Extract the (x, y) coordinate from the center of the cell holding the provided text.  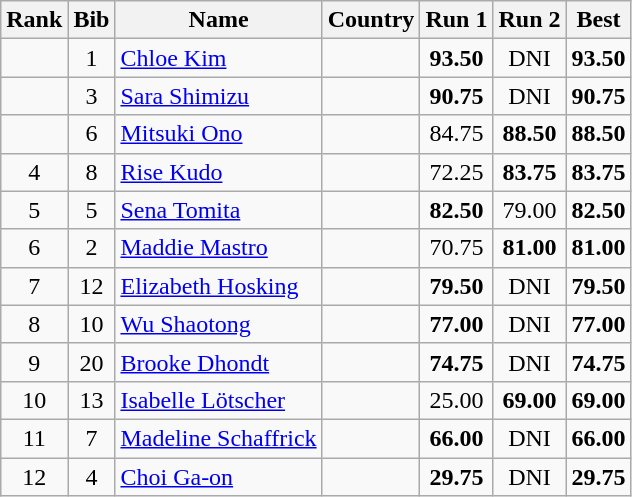
9 (34, 362)
Brooke Dhondt (218, 362)
20 (92, 362)
Elizabeth Hosking (218, 286)
Name (218, 20)
Mitsuki Ono (218, 134)
1 (92, 58)
11 (34, 438)
Run 2 (530, 20)
Chloe Kim (218, 58)
Madeline Schaffrick (218, 438)
25.00 (456, 400)
Sara Shimizu (218, 96)
72.25 (456, 172)
Choi Ga-on (218, 477)
Country (371, 20)
Maddie Mastro (218, 248)
70.75 (456, 248)
Best (598, 20)
Isabelle Lötscher (218, 400)
Bib (92, 20)
Rank (34, 20)
Sena Tomita (218, 210)
Rise Kudo (218, 172)
3 (92, 96)
79.00 (530, 210)
84.75 (456, 134)
Wu Shaotong (218, 324)
13 (92, 400)
2 (92, 248)
Run 1 (456, 20)
